Capture the cell that displays the provided text and extract its [X, Y] central coordinate. 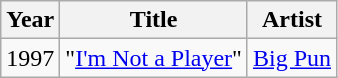
Artist [292, 20]
Title [154, 20]
Big Pun [292, 58]
Year [30, 20]
"I'm Not a Player" [154, 58]
1997 [30, 58]
